Output the [X, Y] coordinate of the center of the cell containing the given text.  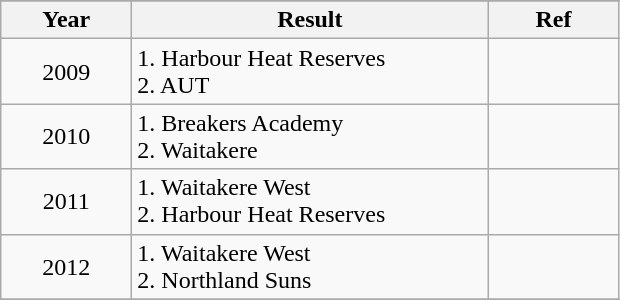
2009 [66, 72]
Result [310, 20]
1. Harbour Heat Reserves2. AUT [310, 72]
Ref [554, 20]
1. Breakers Academy2. Waitakere [310, 136]
Year [66, 20]
1. Waitakere West2. Northland Suns [310, 266]
1. Waitakere West2. Harbour Heat Reserves [310, 202]
2012 [66, 266]
2011 [66, 202]
2010 [66, 136]
